Scan for the cell matching the given text and deliver its [x, y] coordinate at center. 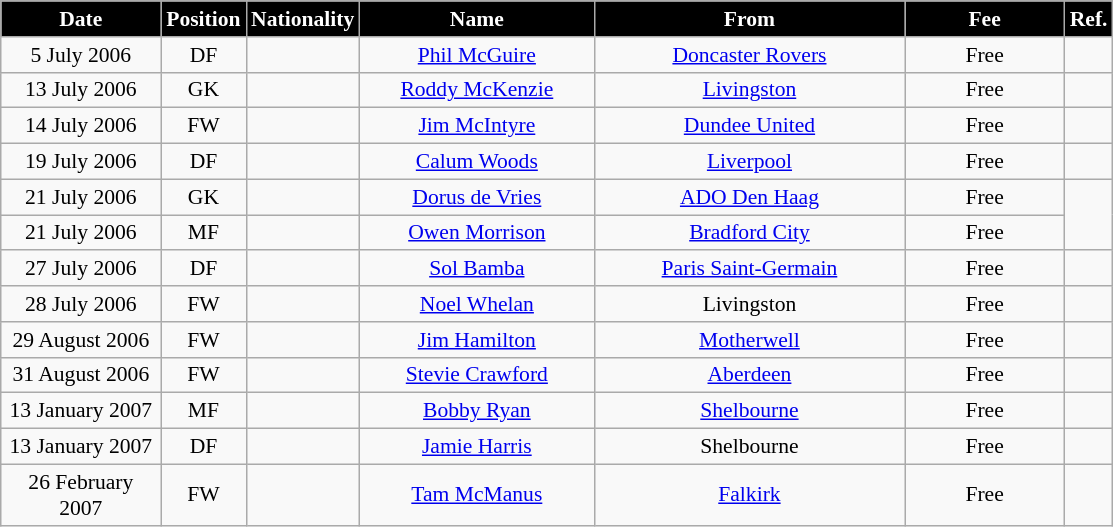
29 August 2006 [81, 340]
26 February 2007 [81, 494]
5 July 2006 [81, 55]
14 July 2006 [81, 126]
31 August 2006 [81, 375]
Jim McIntyre [476, 126]
Ref. [1089, 19]
Doncaster Rovers [749, 55]
Sol Bamba [476, 269]
Date [81, 19]
Aberdeen [749, 375]
13 July 2006 [81, 90]
Dundee United [749, 126]
Nationality [302, 19]
Stevie Crawford [476, 375]
Dorus de Vries [476, 197]
Calum Woods [476, 162]
Roddy McKenzie [476, 90]
Falkirk [749, 494]
28 July 2006 [81, 304]
Tam McManus [476, 494]
Phil McGuire [476, 55]
Bradford City [749, 233]
Fee [985, 19]
Jamie Harris [476, 447]
From [749, 19]
Owen Morrison [476, 233]
Bobby Ryan [476, 411]
Motherwell [749, 340]
Paris Saint-Germain [749, 269]
Noel Whelan [476, 304]
19 July 2006 [81, 162]
Position [204, 19]
Liverpool [749, 162]
Name [476, 19]
ADO Den Haag [749, 197]
Jim Hamilton [476, 340]
27 July 2006 [81, 269]
